Scan for the cell matching the given text and deliver its [x, y] coordinate at center. 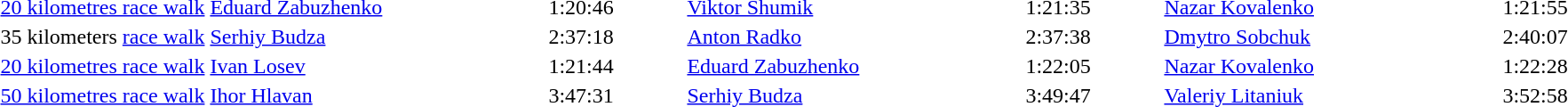
Anton Radko [854, 37]
1:22:05 [1093, 66]
1:21:44 [615, 66]
Eduard Zabuzhenko [854, 66]
2:37:38 [1093, 37]
Nazar Kovalenko [1331, 66]
Dmytro Sobchuk [1331, 37]
Serhiy Budza [377, 37]
Ivan Losev [377, 66]
2:37:18 [615, 37]
